Provide the [x, y] coordinate of the cell's center where the given text is located.  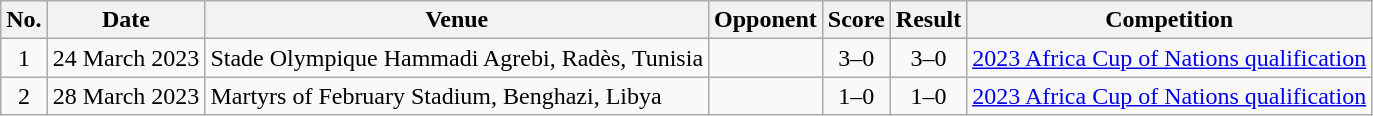
1 [24, 58]
Date [126, 20]
Result [928, 20]
2 [24, 96]
Martyrs of February Stadium, Benghazi, Libya [457, 96]
Score [856, 20]
Stade Olympique Hammadi Agrebi, Radès, Tunisia [457, 58]
24 March 2023 [126, 58]
No. [24, 20]
Competition [1170, 20]
28 March 2023 [126, 96]
Venue [457, 20]
Opponent [766, 20]
